Determine the [X, Y] coordinate at the center of the cell enclosing the given text.  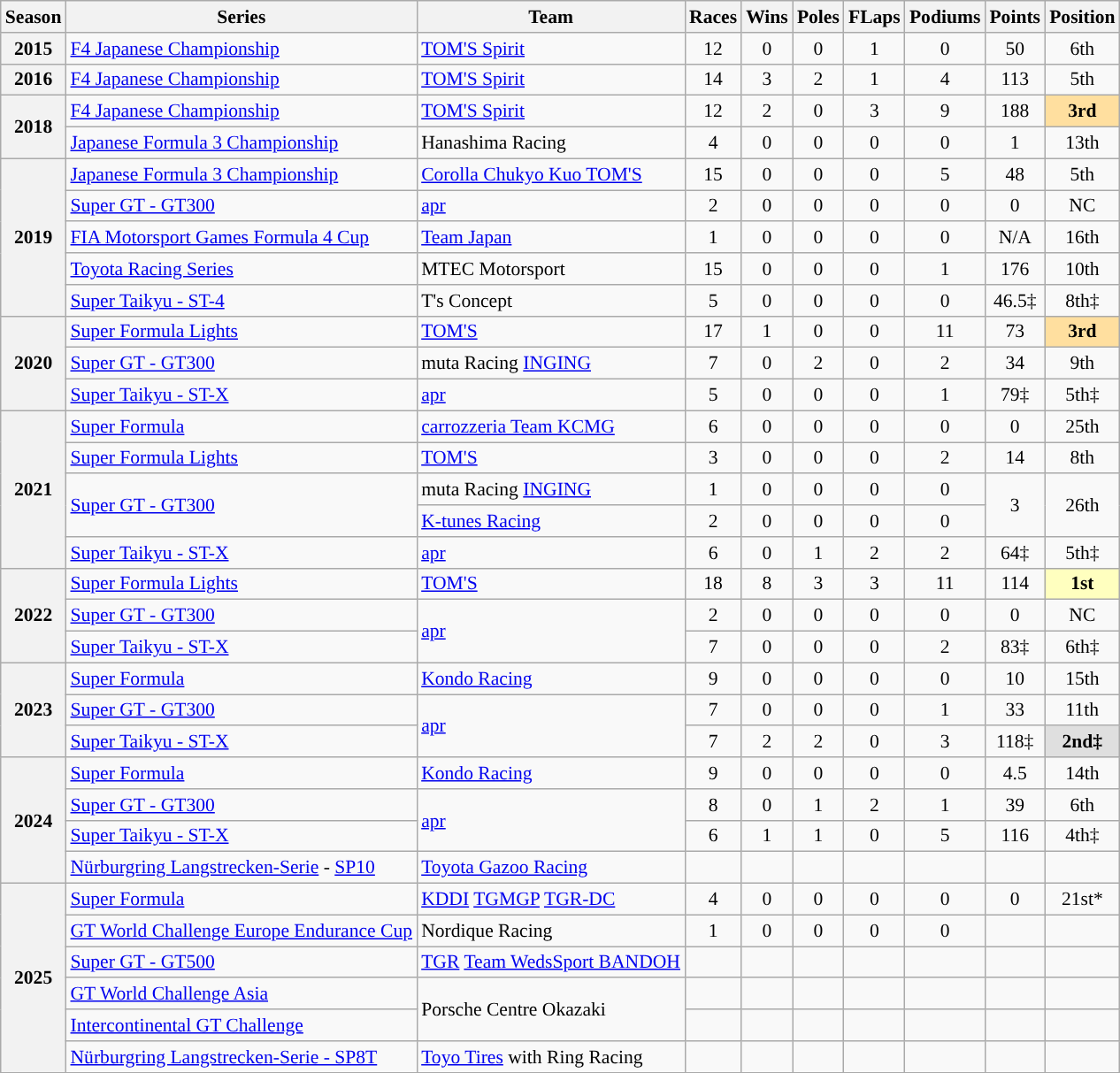
13th [1082, 143]
10th [1082, 269]
113 [1015, 80]
Points [1015, 17]
79‡ [1015, 395]
FIA Motorsport Games Formula 4 Cup [241, 238]
2018 [34, 127]
34 [1015, 364]
Series [241, 17]
Toyota Gazoo Racing [550, 868]
N/A [1015, 238]
114 [1015, 584]
Team Japan [550, 238]
K-tunes Racing [550, 521]
2024 [34, 820]
64‡ [1015, 553]
2023 [34, 709]
25th [1082, 426]
Super GT - GT500 [241, 962]
8th‡ [1082, 301]
GT World Challenge Asia [241, 994]
73 [1015, 332]
33 [1015, 710]
carrozzeria Team KCMG [550, 426]
Season [34, 17]
2016 [34, 80]
2025 [34, 978]
Wins [767, 17]
18 [713, 584]
4.5 [1015, 773]
Nürburgring Langstrecken-Serie - SP10 [241, 868]
Races [713, 17]
1st [1082, 584]
Poles [818, 17]
Porsche Centre Okazaki [550, 1010]
Corolla Chukyo Kuo TOM'S [550, 174]
16th [1082, 238]
Intercontinental GT Challenge [241, 1025]
Toyo Tires with Ring Racing [550, 1057]
9th [1082, 364]
Nordique Racing [550, 931]
2nd‡ [1082, 742]
118‡ [1015, 742]
50 [1015, 49]
2015 [34, 49]
10 [1015, 678]
46.5‡ [1015, 301]
Podiums [945, 17]
2022 [34, 616]
T's Concept [550, 301]
Toyota Racing Series [241, 269]
FLaps [874, 17]
2021 [34, 489]
TGR Team WedsSport BANDOH [550, 962]
2019 [34, 237]
Team [550, 17]
Super Taikyu - ST-4 [241, 301]
GT World Challenge Europe Endurance Cup [241, 931]
Hanashima Racing [550, 143]
14th [1082, 773]
188 [1015, 111]
MTEC Motorsport [550, 269]
6th‡ [1082, 648]
17 [713, 332]
176 [1015, 269]
15th [1082, 678]
26th [1082, 506]
48 [1015, 174]
83‡ [1015, 648]
Position [1082, 17]
116 [1015, 836]
11th [1082, 710]
21st* [1082, 900]
39 [1015, 805]
8th [1082, 458]
4th‡ [1082, 836]
Nürburgring Langstrecken-Serie - SP8T [241, 1057]
KDDI TGMGP TGR-DC [550, 900]
2020 [34, 363]
